Extract the (X, Y) coordinate from the center of the cell holding the provided text.  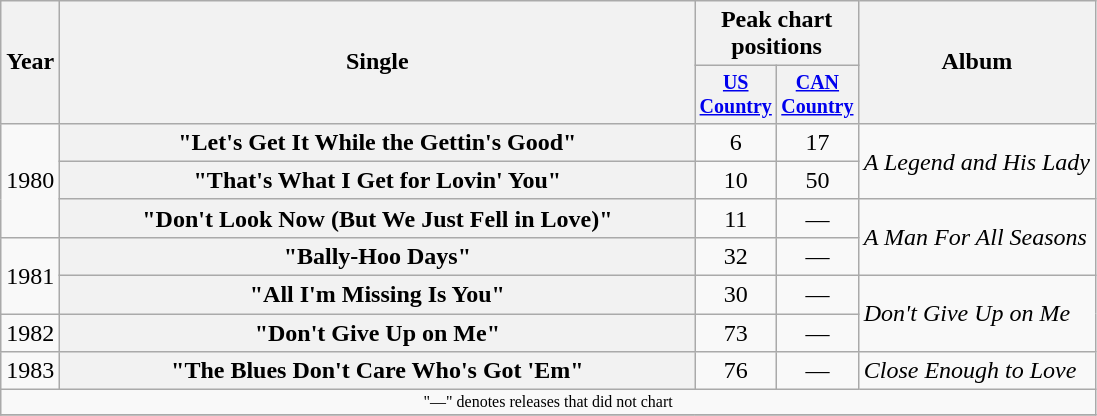
CAN Country (818, 94)
10 (736, 180)
Single (378, 62)
"Don't Give Up on Me" (378, 333)
A Legend and His Lady (976, 161)
30 (736, 295)
6 (736, 142)
1981 (30, 275)
A Man For All Seasons (976, 237)
"Don't Look Now (But We Just Fell in Love)" (378, 218)
76 (736, 371)
1982 (30, 333)
1980 (30, 180)
"Let's Get It While the Gettin's Good" (378, 142)
Year (30, 62)
17 (818, 142)
32 (736, 256)
"—" denotes releases that did not chart (548, 402)
73 (736, 333)
US Country (736, 94)
Album (976, 62)
"The Blues Don't Care Who's Got 'Em" (378, 371)
Close Enough to Love (976, 371)
Don't Give Up on Me (976, 314)
50 (818, 180)
"That's What I Get for Lovin' You" (378, 180)
1983 (30, 371)
"All I'm Missing Is You" (378, 295)
Peak chartpositions (776, 34)
11 (736, 218)
"Bally-Hoo Days" (378, 256)
